Return the (X, Y) coordinate for the center point of the cell that contains the specified text.  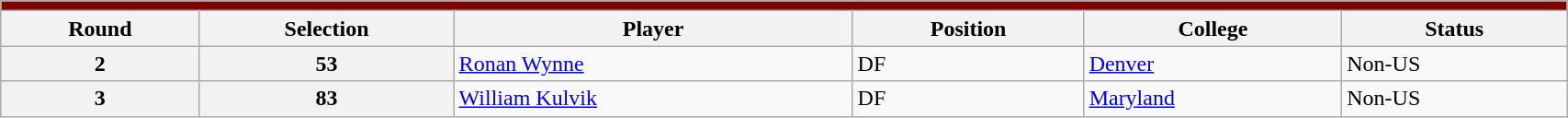
Round (100, 29)
College (1213, 29)
83 (327, 99)
Player (653, 29)
Selection (327, 29)
Denver (1213, 64)
Position (968, 29)
Maryland (1213, 99)
3 (100, 99)
Ronan Wynne (653, 64)
William Kulvik (653, 99)
Status (1455, 29)
53 (327, 64)
2 (100, 64)
